Search for the cell housing the specified text and yield its (x, y) center coordinate. 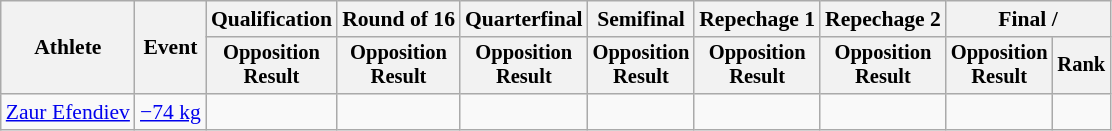
Quarterfinal (524, 19)
Athlete (68, 48)
Repechage 2 (883, 19)
Semifinal (642, 19)
Repechage 1 (757, 19)
Zaur Efendiev (68, 112)
Qualification (272, 19)
Event (170, 48)
Final / (1028, 19)
−74 kg (170, 112)
Round of 16 (398, 19)
Rank (1081, 66)
